Search for the cell housing the specified text and yield its (x, y) center coordinate. 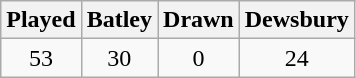
Played (41, 20)
24 (296, 58)
30 (119, 58)
53 (41, 58)
0 (199, 58)
Batley (119, 20)
Dewsbury (296, 20)
Drawn (199, 20)
